Find where the given text appears and provide that cell's center as (x, y) coordinate. 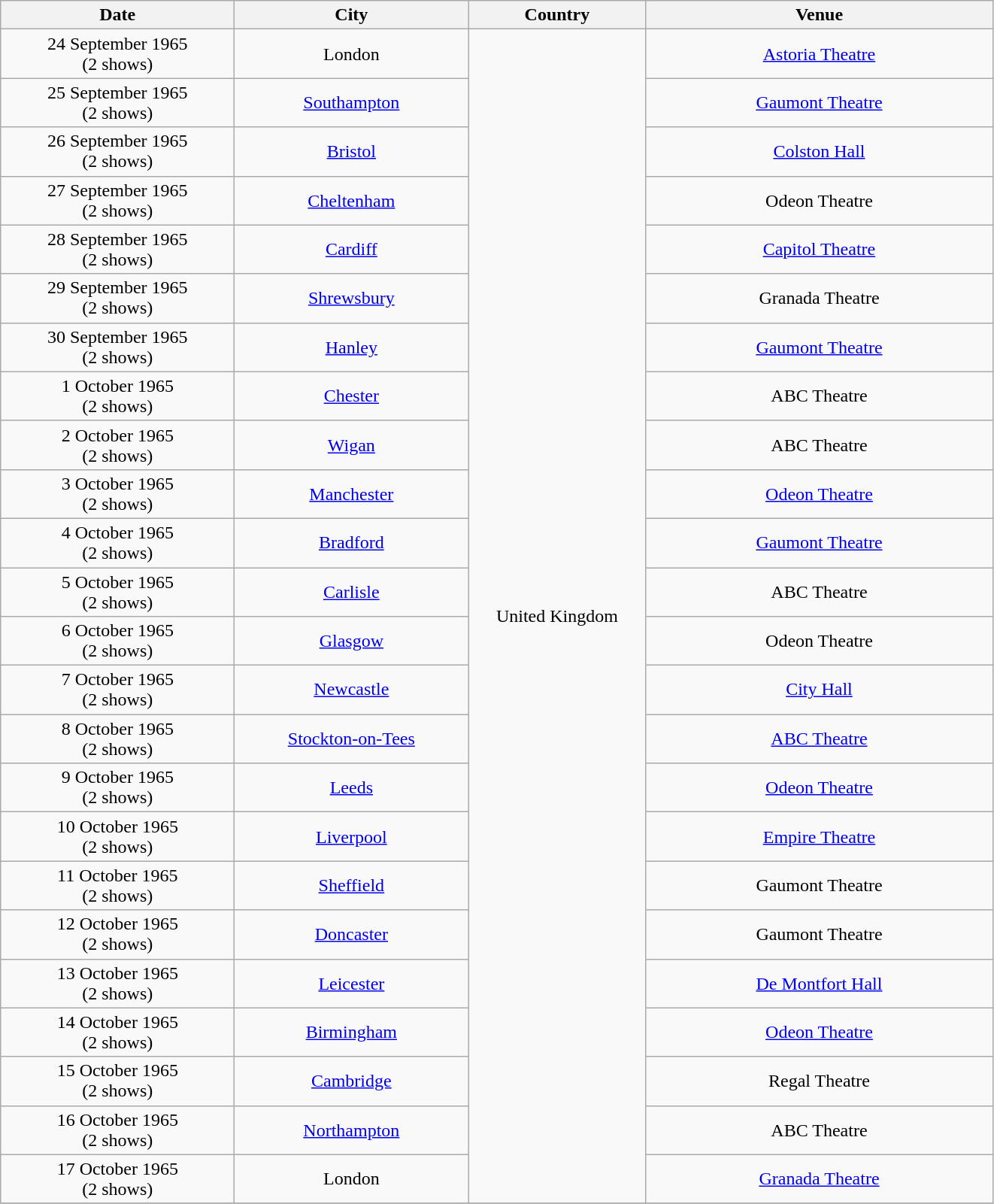
Southampton (352, 102)
Regal Theatre (820, 1081)
Liverpool (352, 836)
4 October 1965(2 shows) (117, 543)
12 October 1965(2 shows) (117, 934)
United Kingdom (557, 617)
15 October 1965(2 shows) (117, 1081)
6 October 1965(2 shows) (117, 641)
De Montfort Hall (820, 984)
2 October 1965(2 shows) (117, 445)
Country (557, 15)
Stockton-on-Tees (352, 738)
Chester (352, 396)
Leicester (352, 984)
13 October 1965(2 shows) (117, 984)
8 October 1965(2 shows) (117, 738)
Leeds (352, 788)
Venue (820, 15)
10 October 1965(2 shows) (117, 836)
16 October 1965(2 shows) (117, 1130)
1 October 1965(2 shows) (117, 396)
28 September 1965(2 shows) (117, 250)
Colston Hall (820, 152)
Birmingham (352, 1032)
Cheltenham (352, 200)
Manchester (352, 493)
Sheffield (352, 886)
17 October 1965(2 shows) (117, 1179)
26 September 1965(2 shows) (117, 152)
25 September 1965(2 shows) (117, 102)
Carlisle (352, 591)
Glasgow (352, 641)
5 October 1965(2 shows) (117, 591)
24 September 1965(2 shows) (117, 54)
9 October 1965(2 shows) (117, 788)
Cambridge (352, 1081)
Date (117, 15)
Wigan (352, 445)
11 October 1965(2 shows) (117, 886)
City Hall (820, 690)
Hanley (352, 347)
30 September 1965(2 shows) (117, 347)
Capitol Theatre (820, 250)
Astoria Theatre (820, 54)
27 September 1965(2 shows) (117, 200)
29 September 1965(2 shows) (117, 298)
City (352, 15)
Doncaster (352, 934)
14 October 1965(2 shows) (117, 1032)
3 October 1965(2 shows) (117, 493)
Cardiff (352, 250)
Shrewsbury (352, 298)
Empire Theatre (820, 836)
Newcastle (352, 690)
Bradford (352, 543)
7 October 1965(2 shows) (117, 690)
Bristol (352, 152)
Northampton (352, 1130)
